Locate the cell with the specified text and output its (x, y) center coordinate. 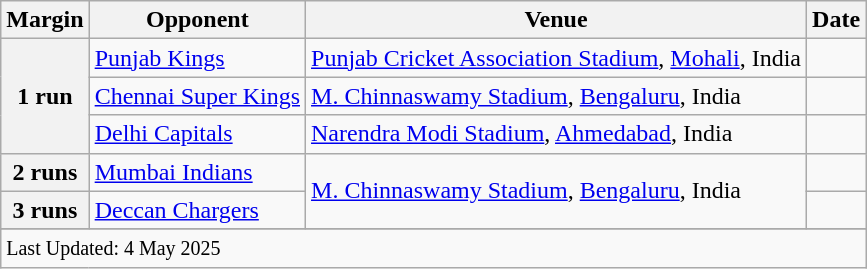
Last Updated: 4 May 2025 (434, 248)
1 run (45, 96)
Date (836, 20)
Venue (556, 20)
3 runs (45, 210)
Chennai Super Kings (197, 96)
Narendra Modi Stadium, Ahmedabad, India (556, 134)
2 runs (45, 172)
Punjab Cricket Association Stadium, Mohali, India (556, 58)
Mumbai Indians (197, 172)
Punjab Kings (197, 58)
Margin (45, 20)
Delhi Capitals (197, 134)
Opponent (197, 20)
Deccan Chargers (197, 210)
